For the text-containing cell, return its midpoint in (x, y) coordinate format. 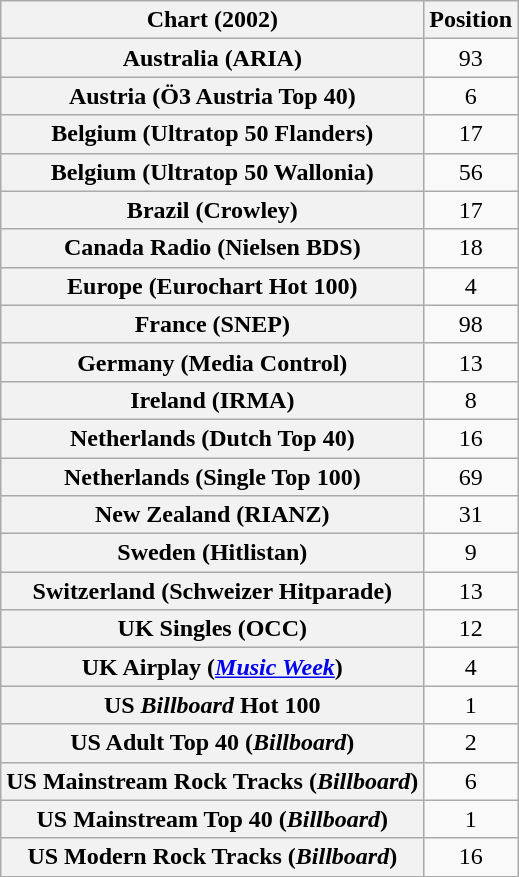
Brazil (Crowley) (212, 210)
98 (471, 324)
Ireland (IRMA) (212, 400)
Netherlands (Single Top 100) (212, 477)
Canada Radio (Nielsen BDS) (212, 248)
Belgium (Ultratop 50 Flanders) (212, 134)
56 (471, 172)
Europe (Eurochart Hot 100) (212, 286)
UK Singles (OCC) (212, 629)
Switzerland (Schweizer Hitparade) (212, 591)
Position (471, 20)
New Zealand (RIANZ) (212, 515)
18 (471, 248)
US Billboard Hot 100 (212, 705)
Chart (2002) (212, 20)
12 (471, 629)
US Mainstream Top 40 (Billboard) (212, 819)
Netherlands (Dutch Top 40) (212, 438)
93 (471, 58)
9 (471, 553)
31 (471, 515)
Austria (Ö3 Austria Top 40) (212, 96)
69 (471, 477)
Germany (Media Control) (212, 362)
US Adult Top 40 (Billboard) (212, 743)
8 (471, 400)
France (SNEP) (212, 324)
Australia (ARIA) (212, 58)
US Modern Rock Tracks (Billboard) (212, 857)
UK Airplay (Music Week) (212, 667)
Sweden (Hitlistan) (212, 553)
2 (471, 743)
Belgium (Ultratop 50 Wallonia) (212, 172)
US Mainstream Rock Tracks (Billboard) (212, 781)
